Identify which cell holds the provided text, then report its [X, Y] central coordinate. 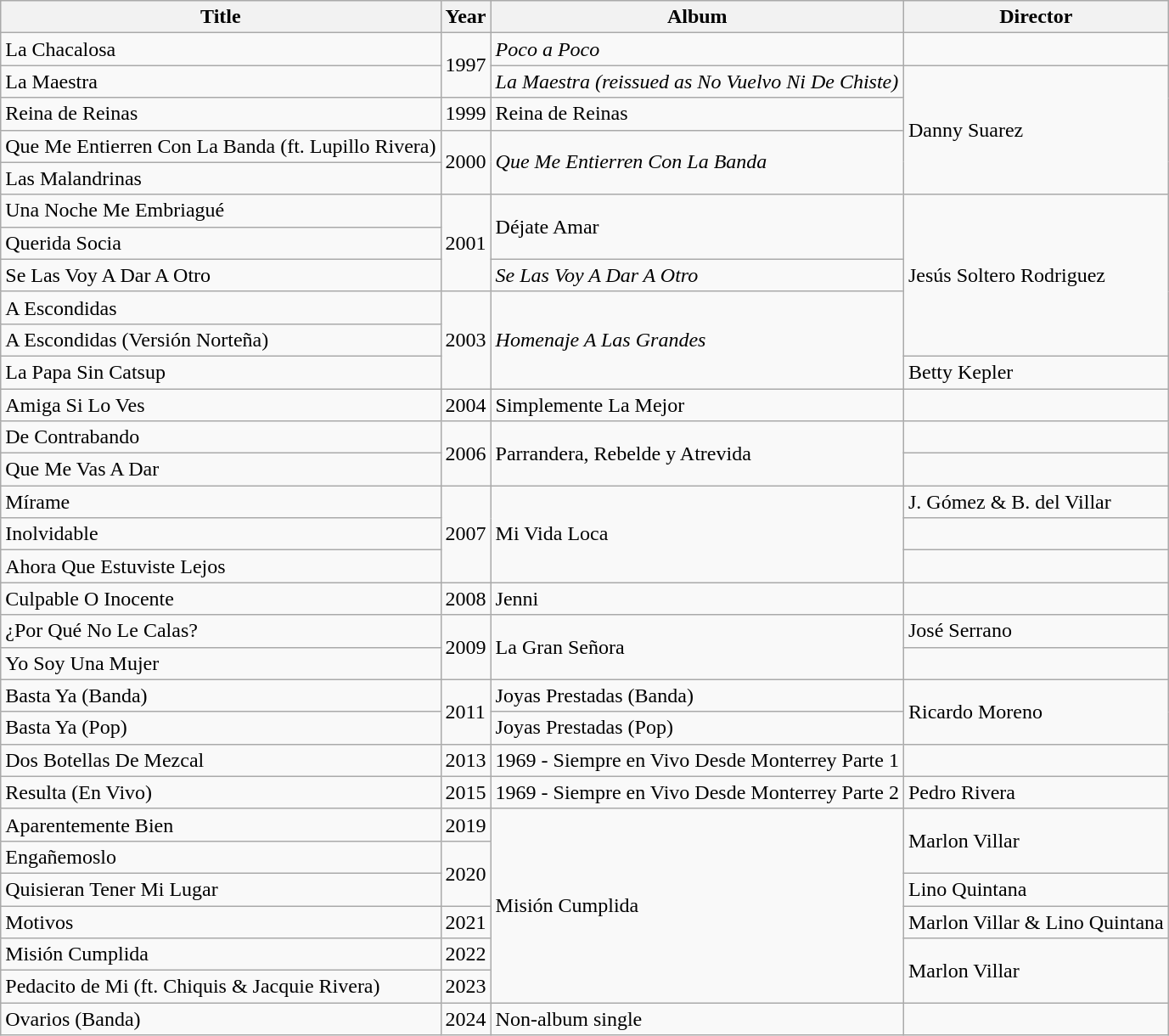
¿Por Qué No Le Calas? [221, 631]
Director [1036, 17]
La Chacalosa [221, 49]
2019 [465, 825]
Pedacito de Mi (ft. Chiquis & Jacquie Rivera) [221, 987]
De Contrabando [221, 437]
Motivos [221, 921]
Marlon Villar & Lino Quintana [1036, 921]
J. Gómez & B. del Villar [1036, 502]
2004 [465, 405]
Title [221, 17]
Pedro Rivera [1036, 792]
Que Me Entierren Con La Banda [697, 162]
2003 [465, 340]
2000 [465, 162]
2007 [465, 534]
José Serrano [1036, 631]
Quisieran Tener Mi Lugar [221, 889]
Basta Ya (Pop) [221, 728]
Ovarios (Banda) [221, 1019]
1969 - Siempre en Vivo Desde Monterrey Parte 1 [697, 760]
La Maestra (reissued as No Vuelvo Ni De Chiste) [697, 82]
1999 [465, 114]
Que Me Vas A Dar [221, 470]
Year [465, 17]
Parrandera, Rebelde y Atrevida [697, 453]
1969 - Siempre en Vivo Desde Monterrey Parte 2 [697, 792]
1997 [465, 65]
Danny Suarez [1036, 130]
2001 [465, 243]
2011 [465, 712]
Jenni [697, 599]
A Escondidas (Versión Norteña) [221, 340]
2009 [465, 647]
Jesús Soltero Rodriguez [1036, 275]
Album [697, 17]
Aparentemente Bien [221, 825]
2020 [465, 873]
Déjate Amar [697, 227]
Poco a Poco [697, 49]
Homenaje A Las Grandes [697, 340]
Simplemente La Mejor [697, 405]
Una Noche Me Embriagué [221, 211]
Ahora Que Estuviste Lejos [221, 566]
2013 [465, 760]
2021 [465, 921]
2022 [465, 954]
Culpable O Inocente [221, 599]
La Gran Señora [697, 647]
Betty Kepler [1036, 372]
Basta Ya (Banda) [221, 695]
2015 [465, 792]
Yo Soy Una Mujer [221, 663]
Mi Vida Loca [697, 534]
Querida Socia [221, 243]
Engañemoslo [221, 857]
Non-album single [697, 1019]
Mírame [221, 502]
Lino Quintana [1036, 889]
Joyas Prestadas (Banda) [697, 695]
2008 [465, 599]
Que Me Entierren Con La Banda (ft. Lupillo Rivera) [221, 146]
2023 [465, 987]
2006 [465, 453]
Resulta (En Vivo) [221, 792]
Las Malandrinas [221, 178]
Ricardo Moreno [1036, 712]
Inolvidable [221, 534]
La Papa Sin Catsup [221, 372]
Dos Botellas De Mezcal [221, 760]
A Escondidas [221, 307]
Joyas Prestadas (Pop) [697, 728]
2024 [465, 1019]
La Maestra [221, 82]
Amiga Si Lo Ves [221, 405]
